Locate the cell with the specified text and output its [X, Y] center coordinate. 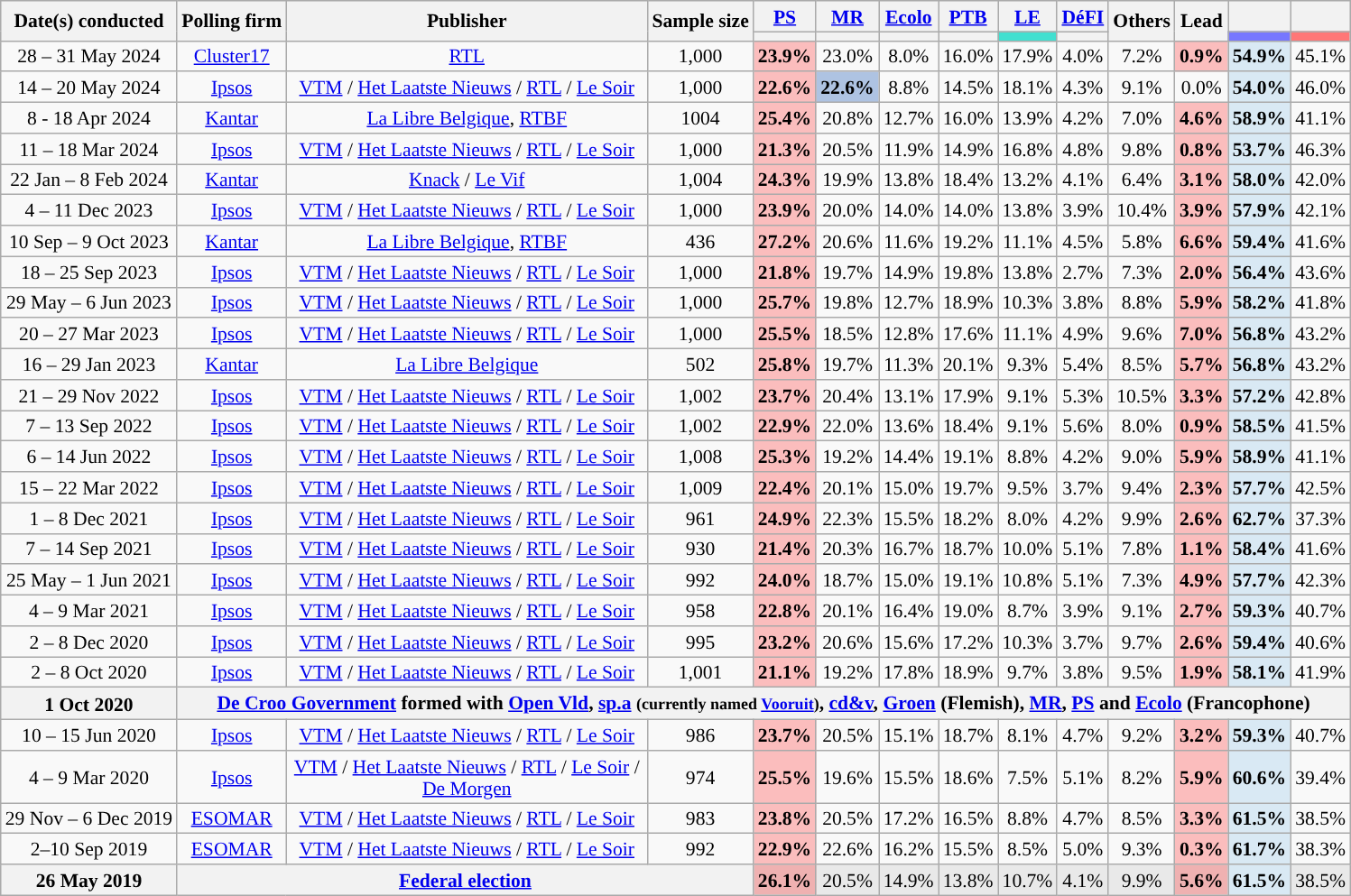
2–10 Sep 2019 [88, 849]
16.8% [1028, 149]
4.0% [1083, 56]
14.4% [909, 457]
14.5% [968, 88]
5.3% [1083, 395]
58.5% [1260, 426]
40.6% [1320, 642]
10.8% [1028, 580]
986 [700, 735]
6.4% [1142, 180]
53.7% [1260, 149]
Sample size [700, 21]
983 [700, 818]
25.4% [785, 118]
974 [700, 777]
De Croo Government formed with Open Vld, sp.a (currently named Vooruit), cd&v, Groen (Flemish), MR, PS and Ecolo (Francophone) [763, 704]
25.8% [785, 365]
5.8% [1142, 241]
21.8% [785, 272]
22.3% [847, 518]
28 – 31 May 2024 [88, 56]
4 – 11 Dec 2023 [88, 210]
24.0% [785, 580]
21 – 29 Nov 2022 [88, 395]
42.8% [1320, 395]
4 – 9 Mar 2021 [88, 611]
23.8% [785, 818]
3.2% [1202, 735]
19.0% [968, 611]
7 – 13 Sep 2022 [88, 426]
24.3% [785, 180]
29 Nov – 6 Dec 2019 [88, 818]
Date(s) conducted [88, 21]
58.4% [1260, 549]
18.1% [1028, 88]
1004 [700, 118]
15.6% [909, 642]
45.1% [1320, 56]
9.0% [1142, 457]
20 – 27 Mar 2023 [88, 334]
4.8% [1083, 149]
12.8% [909, 334]
42.1% [1320, 210]
5.0% [1083, 849]
7.5% [1028, 777]
39.4% [1320, 777]
27.2% [785, 241]
16.2% [909, 849]
9.2% [1142, 735]
20.4% [847, 395]
2.0% [1202, 272]
57.2% [1260, 395]
42.0% [1320, 180]
PTB [968, 16]
41.9% [1320, 672]
46.3% [1320, 149]
502 [700, 365]
25 May – 1 Jun 2021 [88, 580]
16 – 29 Jan 2023 [88, 365]
PS [785, 16]
4.6% [1202, 118]
22.0% [847, 426]
9.6% [1142, 334]
0.0% [1202, 88]
436 [700, 241]
17.8% [909, 672]
23.2% [785, 642]
38.3% [1320, 849]
9.4% [1142, 487]
4.3% [1083, 88]
56.4% [1260, 272]
16.7% [909, 549]
11.3% [909, 365]
18 – 25 Sep 2023 [88, 272]
61.7% [1260, 849]
9.8% [1142, 149]
5.4% [1083, 365]
46.0% [1320, 88]
54.0% [1260, 88]
8.7% [1028, 611]
22.4% [785, 487]
1,004 [700, 180]
4 – 9 Mar 2020 [88, 777]
13.9% [1028, 118]
18.5% [847, 334]
1,009 [700, 487]
Publisher [467, 21]
10.4% [1142, 210]
57.9% [1260, 210]
15.1% [909, 735]
5.7% [1202, 365]
11 – 18 Mar 2024 [88, 149]
10.0% [1028, 549]
6 – 14 Jun 2022 [88, 457]
DéFI [1083, 16]
11.9% [909, 149]
Lead [1202, 21]
41.5% [1320, 426]
10 – 15 Jun 2020 [88, 735]
16.4% [909, 611]
7.2% [1142, 56]
8 - 18 Apr 2024 [88, 118]
42.3% [1320, 580]
16.5% [968, 818]
958 [700, 611]
58.2% [1260, 302]
2 – 8 Dec 2020 [88, 642]
Federal election [466, 880]
19.9% [847, 180]
60.6% [1260, 777]
19.6% [847, 777]
41.8% [1320, 302]
29 May – 6 Jun 2023 [88, 302]
995 [700, 642]
13.2% [1028, 180]
10.5% [1142, 395]
La Libre Belgique [467, 365]
961 [700, 518]
42.5% [1320, 487]
26.1% [785, 880]
8.1% [1028, 735]
10 Sep – 9 Oct 2023 [88, 241]
62.7% [1260, 518]
0.3% [1202, 849]
17.6% [968, 334]
54.9% [1260, 56]
25.7% [785, 302]
Others [1142, 21]
Cluster17 [231, 56]
37.3% [1320, 518]
20.8% [847, 118]
1,001 [700, 672]
LE [1028, 16]
1 Oct 2020 [88, 704]
8.2% [1142, 777]
22 Jan – 8 Feb 2024 [88, 180]
Knack / Le Vif [467, 180]
930 [700, 549]
58.1% [1260, 672]
MR [847, 16]
7.8% [1142, 549]
21.3% [785, 149]
18.2% [968, 518]
Polling firm [231, 21]
14 – 20 May 2024 [88, 88]
2 – 8 Oct 2020 [88, 672]
1.9% [1202, 672]
Ecolo [909, 16]
24.9% [785, 518]
20.0% [847, 210]
0.8% [1202, 149]
3.1% [1202, 180]
7 – 14 Sep 2021 [88, 549]
18.6% [968, 777]
4.5% [1083, 241]
2.3% [1202, 487]
1.1% [1202, 549]
25.3% [785, 457]
1,008 [700, 457]
13.1% [909, 395]
21.4% [785, 549]
58.0% [1260, 180]
15 – 22 Mar 2022 [88, 487]
6.6% [1202, 241]
23.0% [847, 56]
43.6% [1320, 272]
13.6% [909, 426]
26 May 2019 [88, 880]
21.1% [785, 672]
VTM / Het Laatste Nieuws / RTL / Le Soir / De Morgen [467, 777]
11.6% [909, 241]
10.7% [1028, 880]
20.3% [847, 549]
RTL [467, 56]
1 – 8 Dec 2021 [88, 518]
22.8% [785, 611]
